Determine the (x, y) coordinate at the center of the cell enclosing the given text.  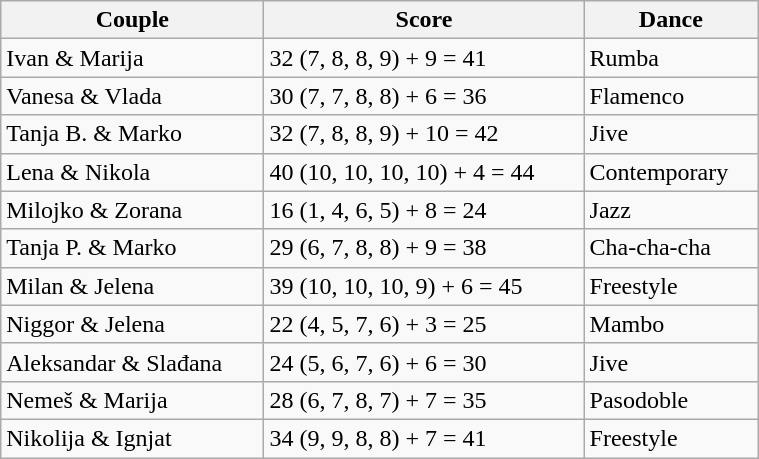
Ivan & Marija (132, 58)
Score (424, 20)
Mambo (671, 324)
Couple (132, 20)
Contemporary (671, 172)
Flamenco (671, 96)
16 (1, 4, 6, 5) + 8 = 24 (424, 210)
32 (7, 8, 8, 9) + 10 = 42 (424, 134)
Aleksandar & Slađana (132, 362)
32 (7, 8, 8, 9) + 9 = 41 (424, 58)
Nemeš & Marija (132, 400)
Tanja P. & Marko (132, 248)
29 (6, 7, 8, 8) + 9 = 38 (424, 248)
Dance (671, 20)
40 (10, 10, 10, 10) + 4 = 44 (424, 172)
24 (5, 6, 7, 6) + 6 = 30 (424, 362)
Nikolija & Ignjat (132, 438)
Vanesa & Vlada (132, 96)
Lena & Nikola (132, 172)
Niggor & Jelena (132, 324)
34 (9, 9, 8, 8) + 7 = 41 (424, 438)
39 (10, 10, 10, 9) + 6 = 45 (424, 286)
28 (6, 7, 8, 7) + 7 = 35 (424, 400)
Milojko & Zorana (132, 210)
Cha-cha-cha (671, 248)
Jazz (671, 210)
Pasodoble (671, 400)
22 (4, 5, 7, 6) + 3 = 25 (424, 324)
30 (7, 7, 8, 8) + 6 = 36 (424, 96)
Rumba (671, 58)
Milan & Jelena (132, 286)
Tanja B. & Marko (132, 134)
